Provide the [x, y] coordinate of the cell's center where the given text is located.  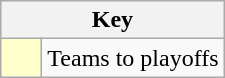
Key [112, 20]
Teams to playoffs [133, 58]
